Return [x, y] of the center of cell containing provided text 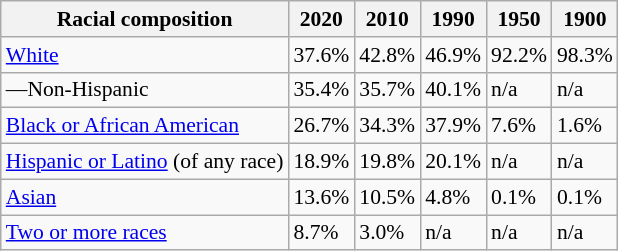
92.2% [519, 55]
4.8% [453, 197]
19.8% [387, 162]
42.8% [387, 55]
26.7% [321, 126]
35.7% [387, 90]
40.1% [453, 90]
Black or African American [145, 126]
35.4% [321, 90]
Two or more races [145, 233]
37.9% [453, 126]
2010 [387, 19]
7.6% [519, 126]
1900 [585, 19]
Hispanic or Latino (of any race) [145, 162]
10.5% [387, 197]
Racial composition [145, 19]
1.6% [585, 126]
13.6% [321, 197]
2020 [321, 19]
98.3% [585, 55]
34.3% [387, 126]
White [145, 55]
37.6% [321, 55]
1990 [453, 19]
8.7% [321, 233]
18.9% [321, 162]
Asian [145, 197]
3.0% [387, 233]
20.1% [453, 162]
1950 [519, 19]
46.9% [453, 55]
—Non-Hispanic [145, 90]
